Pinpoint the cell where the given text exists, returning its (x, y) midpoint coordinate. 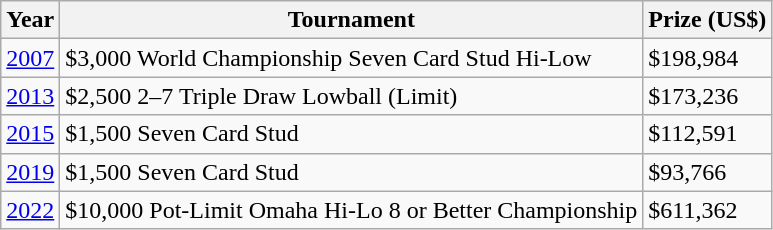
$198,984 (708, 58)
$2,500 2–7 Triple Draw Lowball (Limit) (352, 96)
$173,236 (708, 96)
2013 (30, 96)
$93,766 (708, 172)
2007 (30, 58)
Year (30, 20)
$10,000 Pot-Limit Omaha Hi-Lo 8 or Better Championship (352, 210)
2015 (30, 134)
$112,591 (708, 134)
$611,362 (708, 210)
2022 (30, 210)
$3,000 World Championship Seven Card Stud Hi-Low (352, 58)
Prize (US$) (708, 20)
Tournament (352, 20)
2019 (30, 172)
